Provide the (x, y) coordinate of the cell's center where the given text is located.  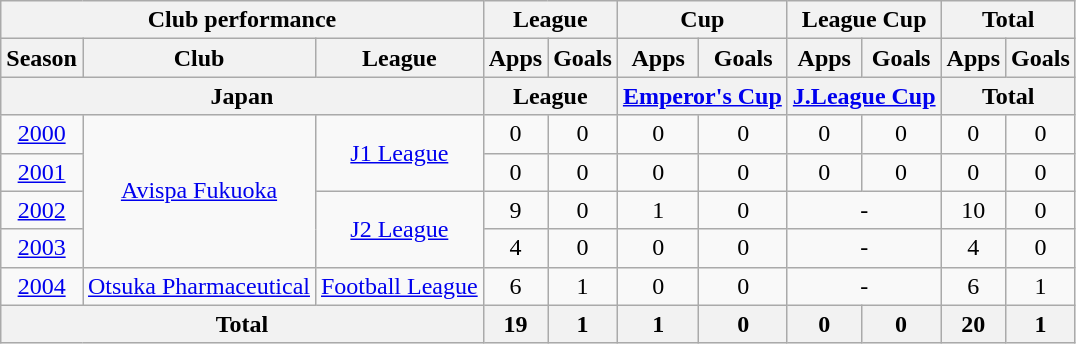
10 (973, 210)
J2 League (399, 229)
Season (42, 58)
19 (515, 324)
Club performance (242, 20)
2000 (42, 134)
J1 League (399, 153)
2001 (42, 172)
2004 (42, 286)
Football League (399, 286)
League Cup (864, 20)
2002 (42, 210)
Avispa Fukuoka (198, 191)
9 (515, 210)
Club (198, 58)
Cup (702, 20)
20 (973, 324)
Emperor's Cup (702, 96)
2003 (42, 248)
Japan (242, 96)
Otsuka Pharmaceutical (198, 286)
J.League Cup (864, 96)
